Scan for the cell matching the given text and deliver its [x, y] coordinate at center. 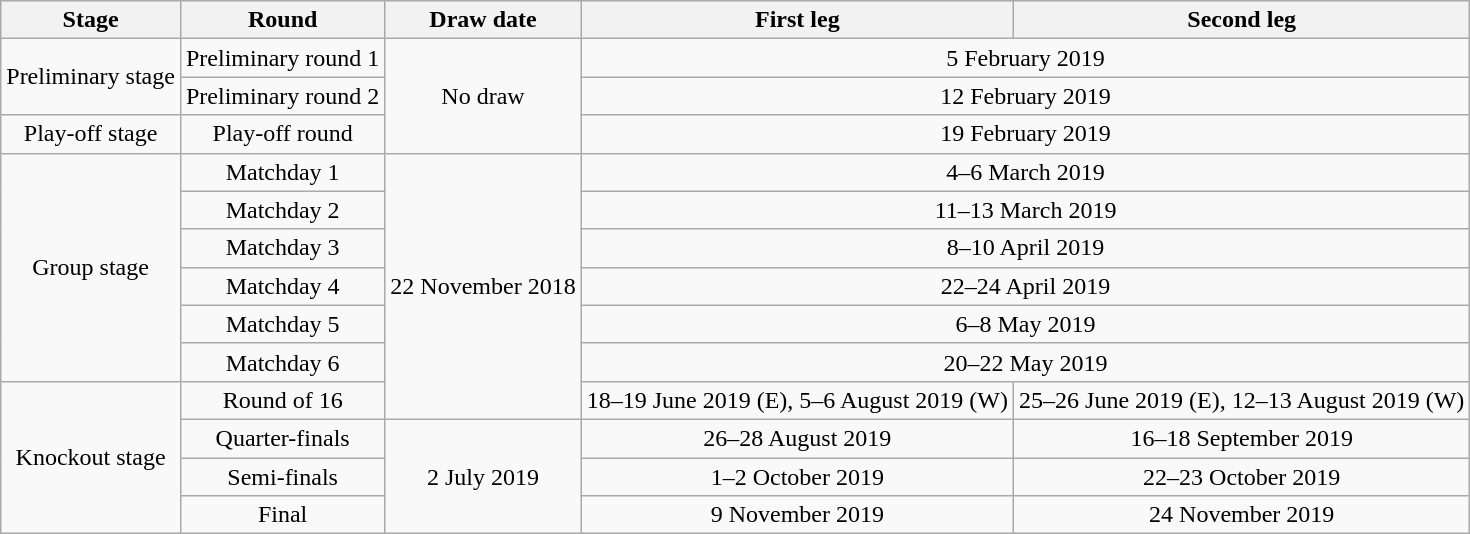
4–6 March 2019 [1026, 172]
6–8 May 2019 [1026, 324]
18–19 June 2019 (E), 5–6 August 2019 (W) [797, 400]
22–23 October 2019 [1242, 477]
Group stage [91, 267]
Play-off round [282, 134]
Round of 16 [282, 400]
Matchday 6 [282, 362]
Semi-finals [282, 477]
First leg [797, 20]
Matchday 5 [282, 324]
26–28 August 2019 [797, 438]
Draw date [483, 20]
Preliminary stage [91, 77]
No draw [483, 96]
Knockout stage [91, 457]
20–22 May 2019 [1026, 362]
8–10 April 2019 [1026, 248]
Matchday 4 [282, 286]
16–18 September 2019 [1242, 438]
22–24 April 2019 [1026, 286]
24 November 2019 [1242, 515]
22 November 2018 [483, 286]
11–13 March 2019 [1026, 210]
25–26 June 2019 (E), 12–13 August 2019 (W) [1242, 400]
Final [282, 515]
Play-off stage [91, 134]
19 February 2019 [1026, 134]
12 February 2019 [1026, 96]
Matchday 1 [282, 172]
Stage [91, 20]
Preliminary round 1 [282, 58]
Quarter-finals [282, 438]
Second leg [1242, 20]
2 July 2019 [483, 476]
5 February 2019 [1026, 58]
Matchday 3 [282, 248]
1–2 October 2019 [797, 477]
Matchday 2 [282, 210]
Preliminary round 2 [282, 96]
9 November 2019 [797, 515]
Round [282, 20]
